Output the (X, Y) coordinate of the center of the cell containing the given text.  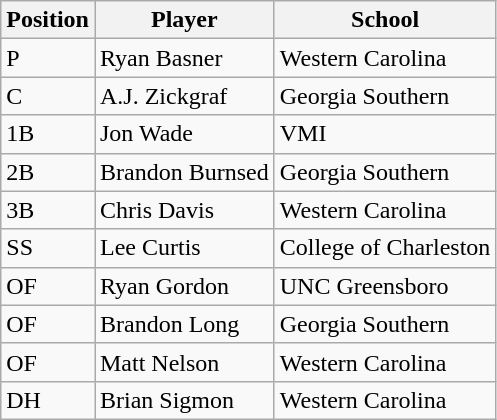
3B (48, 210)
UNC Greensboro (385, 286)
SS (48, 248)
2B (48, 172)
School (385, 20)
DH (48, 400)
Lee Curtis (184, 248)
Brandon Long (184, 324)
Ryan Gordon (184, 286)
Matt Nelson (184, 362)
1B (48, 134)
College of Charleston (385, 248)
Brandon Burnsed (184, 172)
Brian Sigmon (184, 400)
P (48, 58)
A.J. Zickgraf (184, 96)
Ryan Basner (184, 58)
C (48, 96)
Chris Davis (184, 210)
Jon Wade (184, 134)
VMI (385, 134)
Position (48, 20)
Player (184, 20)
